Detect which cell encompasses the target text, then output its [X, Y] center coordinate. 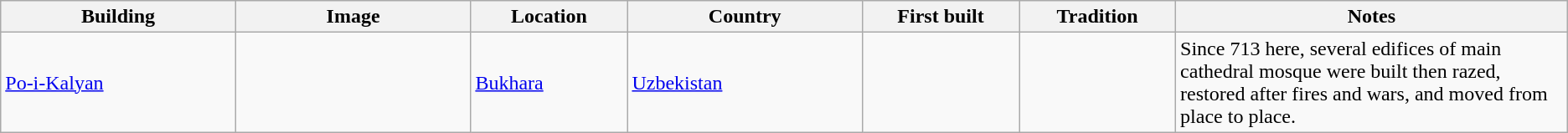
First built [940, 17]
Po-i-Kalyan [119, 82]
Since 713 here, several edifices of main cathedral mosque were built then razed, restored after fires and wars, and moved from place to place. [1372, 82]
Uzbekistan [745, 82]
Notes [1372, 17]
Image [353, 17]
Country [745, 17]
Tradition [1097, 17]
Bukhara [549, 82]
Building [119, 17]
Location [549, 17]
